Pinpoint the cell where the given text exists, returning its (x, y) midpoint coordinate. 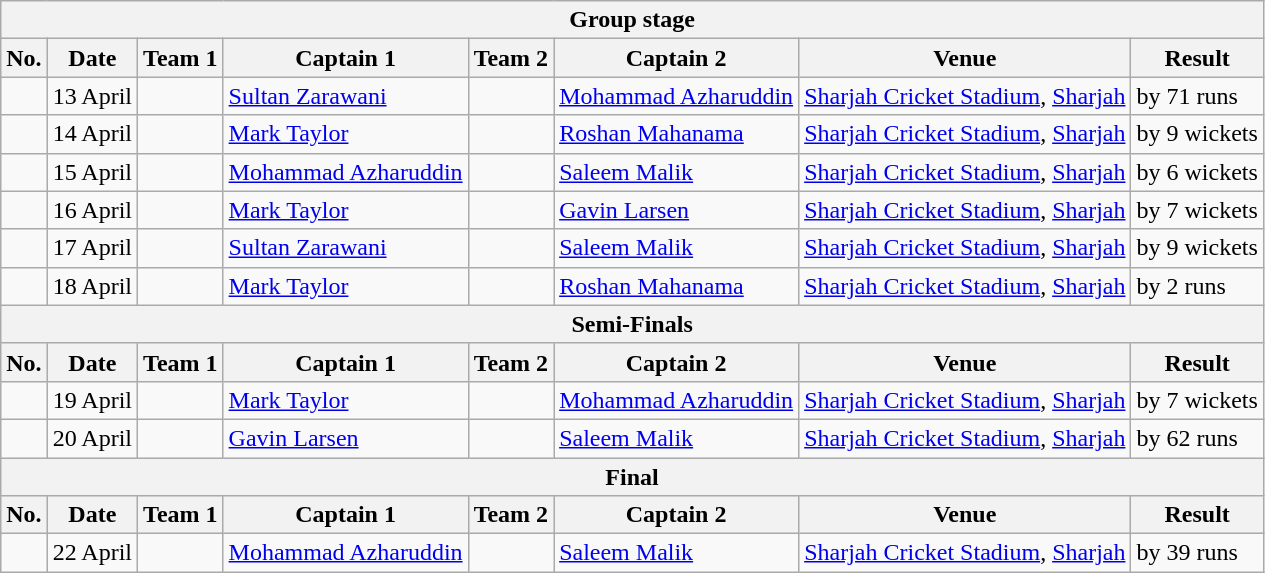
13 April (92, 96)
14 April (92, 134)
20 April (92, 438)
by 71 runs (1197, 96)
Group stage (632, 20)
22 April (92, 553)
16 April (92, 210)
Semi-Finals (632, 324)
by 62 runs (1197, 438)
Final (632, 477)
by 2 runs (1197, 286)
18 April (92, 286)
19 April (92, 400)
by 6 wickets (1197, 172)
by 39 runs (1197, 553)
17 April (92, 248)
15 April (92, 172)
